Identify which cell holds the provided text, then report its (x, y) central coordinate. 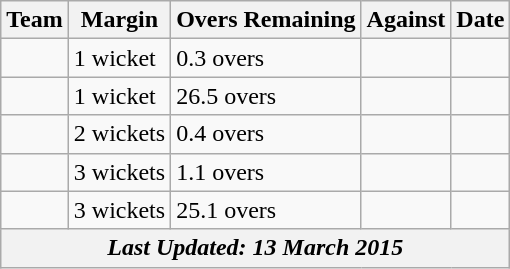
1.1 overs (266, 172)
26.5 overs (266, 96)
Last Updated: 13 March 2015 (256, 248)
Margin (119, 20)
2 wickets (119, 134)
Team (35, 20)
25.1 overs (266, 210)
Overs Remaining (266, 20)
0.4 overs (266, 134)
0.3 overs (266, 58)
Date (480, 20)
Against (406, 20)
